Provide the (x, y) coordinate of the cell's center where the given text is located.  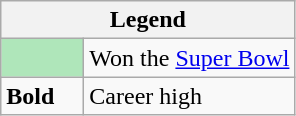
Bold (42, 96)
Legend (148, 20)
Won the Super Bowl (190, 58)
Career high (190, 96)
